Capture the cell that displays the provided text and extract its (x, y) central coordinate. 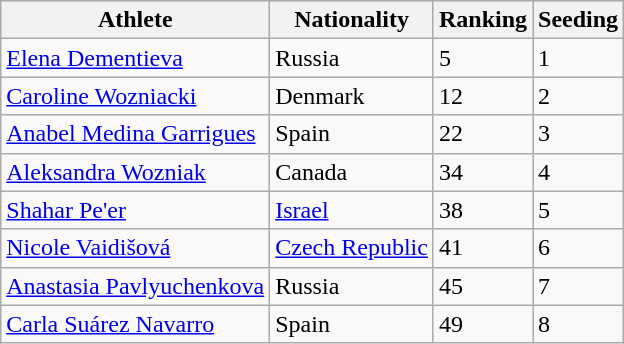
3 (578, 134)
4 (578, 172)
Canada (352, 172)
Caroline Wozniacki (136, 96)
8 (578, 324)
Athlete (136, 20)
6 (578, 248)
2 (578, 96)
Seeding (578, 20)
Nicole Vaidišová (136, 248)
1 (578, 58)
Ranking (482, 20)
Nationality (352, 20)
Carla Suárez Navarro (136, 324)
Czech Republic (352, 248)
Aleksandra Wozniak (136, 172)
Anastasia Pavlyuchenkova (136, 286)
12 (482, 96)
22 (482, 134)
34 (482, 172)
7 (578, 286)
Israel (352, 210)
Shahar Pe'er (136, 210)
Anabel Medina Garrigues (136, 134)
Denmark (352, 96)
41 (482, 248)
49 (482, 324)
45 (482, 286)
Elena Dementieva (136, 58)
38 (482, 210)
